Output the (x, y) coordinate of the center of the cell containing the given text.  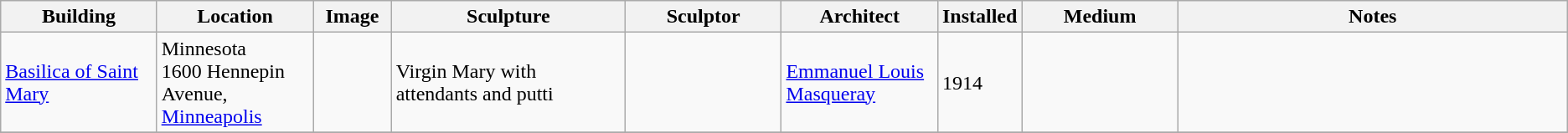
Sculptor (704, 17)
Emmanuel Louis Masqueray (859, 82)
1914 (979, 82)
Image (352, 17)
Notes (1372, 17)
Location (235, 17)
Installed (979, 17)
Basilica of Saint Mary (79, 82)
Medium (1100, 17)
Sculpture (508, 17)
Virgin Mary with attendants and putti (508, 82)
Building (79, 17)
Architect (859, 17)
Minnesota1600 Hennepin Avenue,Minneapolis (235, 82)
